Identify which cell holds the provided text, then report its (x, y) central coordinate. 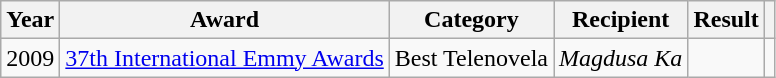
Recipient (621, 20)
Category (471, 20)
37th International Emmy Awards (224, 58)
Year (30, 20)
Best Telenovela (471, 58)
Award (224, 20)
2009 (30, 58)
Magdusa Ka (621, 58)
Result (726, 20)
